Return (X, Y) of the center of cell containing provided text 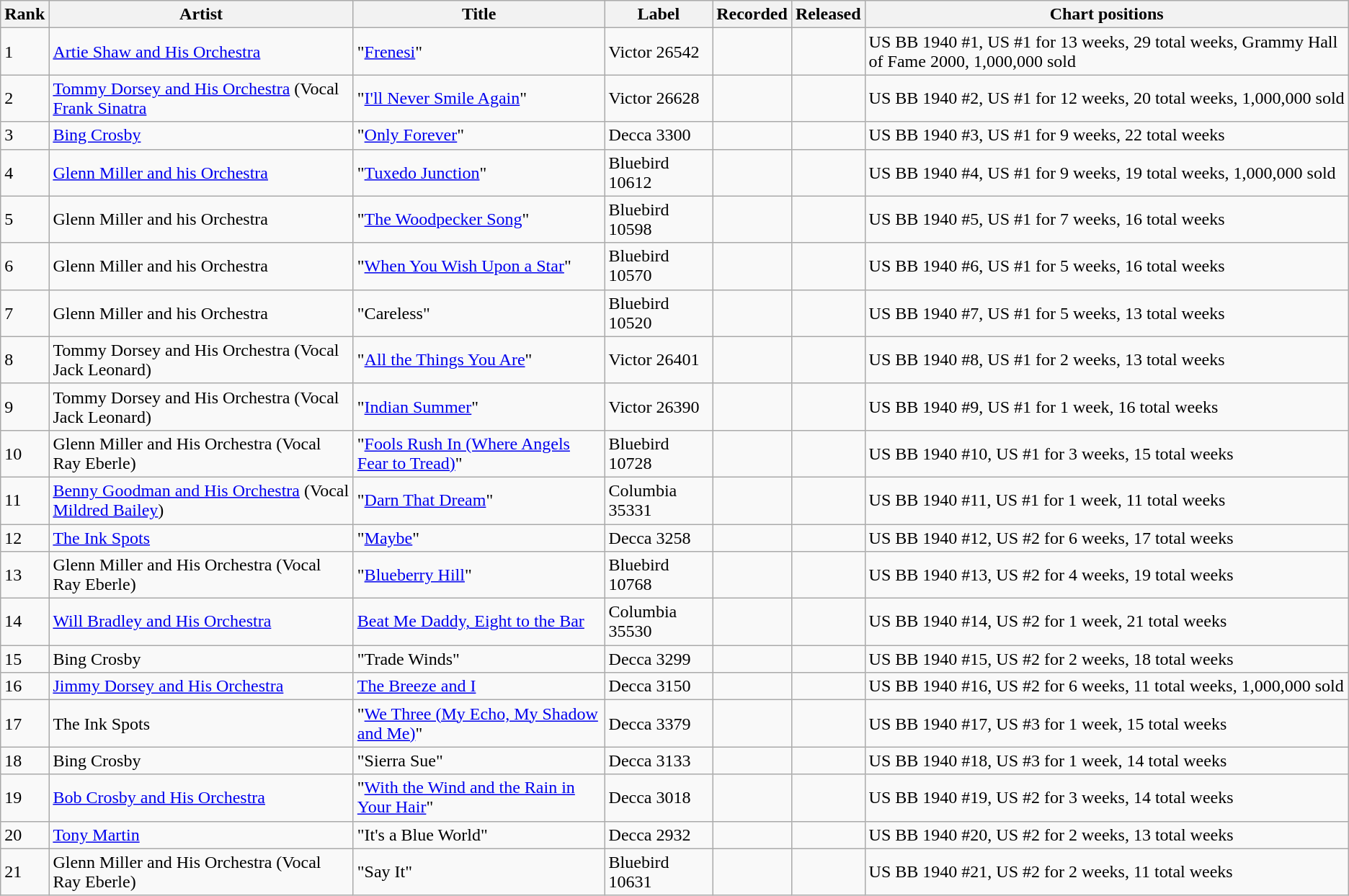
14 (25, 622)
"Sierra Sue" (478, 761)
Bluebird 10768 (659, 575)
7 (25, 313)
US BB 1940 #17, US #3 for 1 week, 15 total weeks (1107, 723)
"All the Things You Are" (478, 360)
US BB 1940 #8, US #1 for 2 weeks, 13 total weeks (1107, 360)
US BB 1940 #10, US #1 for 3 weeks, 15 total weeks (1107, 454)
Columbia 35530 (659, 622)
"We Three (My Echo, My Shadow and Me)" (478, 723)
Victor 26390 (659, 406)
Bob Crosby and His Orchestra (201, 798)
Bluebird 10570 (659, 266)
4 (25, 173)
Decca 3258 (659, 538)
19 (25, 798)
"Indian Summer" (478, 406)
Tony Martin (201, 835)
Bluebird 10631 (659, 872)
US BB 1940 #9, US #1 for 1 week, 16 total weeks (1107, 406)
Bluebird 10612 (659, 173)
Decca 3379 (659, 723)
"Only Forever" (478, 135)
17 (25, 723)
US BB 1940 #20, US #2 for 2 weeks, 13 total weeks (1107, 835)
6 (25, 266)
5 (25, 219)
13 (25, 575)
"Trade Winds" (478, 659)
Will Bradley and His Orchestra (201, 622)
US BB 1940 #2, US #1 for 12 weeks, 20 total weeks, 1,000,000 sold (1107, 98)
"It's a Blue World" (478, 835)
US BB 1940 #15, US #2 for 2 weeks, 18 total weeks (1107, 659)
US BB 1940 #1, US #1 for 13 weeks, 29 total weeks, Grammy Hall of Fame 2000, 1,000,000 sold (1107, 52)
US BB 1940 #12, US #2 for 6 weeks, 17 total weeks (1107, 538)
Decca 3018 (659, 798)
"Darn That Dream" (478, 500)
3 (25, 135)
Decca 3133 (659, 761)
Beat Me Daddy, Eight to the Bar (478, 622)
US BB 1940 #13, US #2 for 4 weeks, 19 total weeks (1107, 575)
Victor 26628 (659, 98)
15 (25, 659)
"With the Wind and the Rain in Your Hair" (478, 798)
US BB 1940 #18, US #3 for 1 week, 14 total weeks (1107, 761)
2 (25, 98)
9 (25, 406)
20 (25, 835)
US BB 1940 #16, US #2 for 6 weeks, 11 total weeks, 1,000,000 sold (1107, 686)
Tommy Dorsey and His Orchestra (Vocal Frank Sinatra (201, 98)
Decca 3299 (659, 659)
"Blueberry Hill" (478, 575)
Bluebird 10728 (659, 454)
"I'll Never Smile Again" (478, 98)
Bluebird 10598 (659, 219)
"Frenesi" (478, 52)
16 (25, 686)
Released (828, 14)
Label (659, 14)
12 (25, 538)
Victor 26401 (659, 360)
21 (25, 872)
Chart positions (1107, 14)
US BB 1940 #5, US #1 for 7 weeks, 16 total weeks (1107, 219)
Artie Shaw and His Orchestra (201, 52)
1 (25, 52)
US BB 1940 #6, US #1 for 5 weeks, 16 total weeks (1107, 266)
"Tuxedo Junction" (478, 173)
US BB 1940 #14, US #2 for 1 week, 21 total weeks (1107, 622)
Victor 26542 (659, 52)
Jimmy Dorsey and His Orchestra (201, 686)
Artist (201, 14)
Bluebird 10520 (659, 313)
Recorded (752, 14)
US BB 1940 #7, US #1 for 5 weeks, 13 total weeks (1107, 313)
"Say It" (478, 872)
"The Woodpecker Song" (478, 219)
"Fools Rush In (Where Angels Fear to Tread)" (478, 454)
Columbia 35331 (659, 500)
Title (478, 14)
Decca 2932 (659, 835)
US BB 1940 #21, US #2 for 2 weeks, 11 total weeks (1107, 872)
8 (25, 360)
The Breeze and I (478, 686)
US BB 1940 #11, US #1 for 1 week, 11 total weeks (1107, 500)
18 (25, 761)
"Careless" (478, 313)
Decca 3150 (659, 686)
Rank (25, 14)
"When You Wish Upon a Star" (478, 266)
11 (25, 500)
"Maybe" (478, 538)
10 (25, 454)
US BB 1940 #3, US #1 for 9 weeks, 22 total weeks (1107, 135)
Decca 3300 (659, 135)
Benny Goodman and His Orchestra (Vocal Mildred Bailey) (201, 500)
US BB 1940 #4, US #1 for 9 weeks, 19 total weeks, 1,000,000 sold (1107, 173)
US BB 1940 #19, US #2 for 3 weeks, 14 total weeks (1107, 798)
